Capture the cell that displays the provided text and extract its (X, Y) central coordinate. 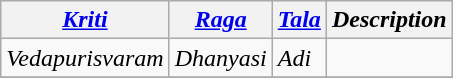
Raga (220, 20)
Adi (299, 58)
Dhanyasi (220, 58)
Kriti (85, 20)
Description (389, 20)
Vedapurisvaram (85, 58)
Tala (299, 20)
